Search for the cell housing the specified text and yield its [x, y] center coordinate. 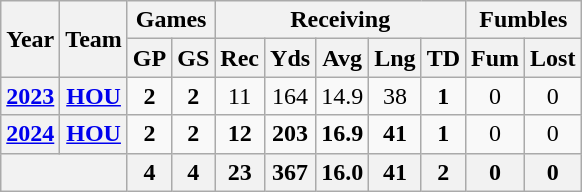
GP [149, 58]
Avg [342, 58]
11 [240, 96]
23 [240, 172]
2024 [30, 134]
16.9 [342, 134]
TD [443, 58]
164 [290, 96]
203 [290, 134]
38 [395, 96]
Games [170, 20]
Yds [290, 58]
367 [290, 172]
2023 [30, 96]
Fumbles [524, 20]
Year [30, 39]
Lost [553, 58]
Team [94, 39]
GS [194, 58]
14.9 [342, 96]
Lng [395, 58]
Receiving [340, 20]
16.0 [342, 172]
Fum [496, 58]
12 [240, 134]
Rec [240, 58]
